Locate the cell with the specified text and output its [X, Y] center coordinate. 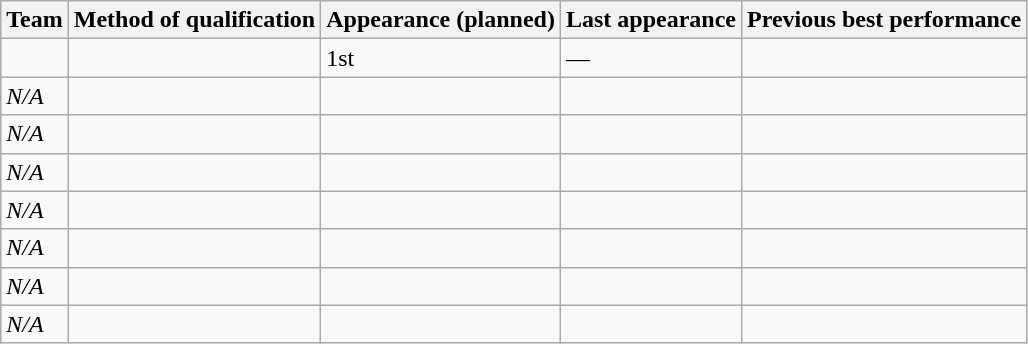
Appearance (planned) [441, 20]
Last appearance [650, 20]
— [650, 58]
Team [35, 20]
Previous best performance [884, 20]
Method of qualification [194, 20]
1st [441, 58]
